Extract the [X, Y] coordinate from the center of the cell holding the provided text.  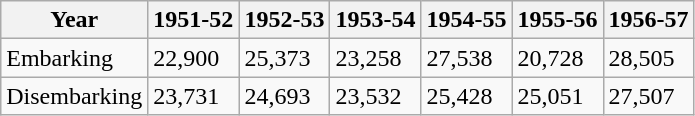
25,428 [466, 96]
27,507 [648, 96]
25,373 [284, 58]
Year [74, 20]
1951-52 [194, 20]
Embarking [74, 58]
1952-53 [284, 20]
23,731 [194, 96]
Disembarking [74, 96]
27,538 [466, 58]
1956-57 [648, 20]
23,532 [376, 96]
22,900 [194, 58]
20,728 [558, 58]
1955-56 [558, 20]
1954-55 [466, 20]
1953-54 [376, 20]
24,693 [284, 96]
25,051 [558, 96]
28,505 [648, 58]
23,258 [376, 58]
